Return the (X, Y) coordinate for the center point of the cell that contains the specified text.  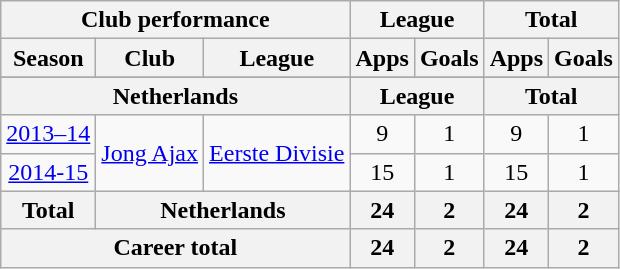
Club performance (176, 20)
2014-15 (48, 172)
Jong Ajax (150, 153)
Career total (176, 248)
2013–14 (48, 134)
Eerste Divisie (277, 153)
Season (48, 58)
Club (150, 58)
